Detect which cell encompasses the target text, then output its [X, Y] center coordinate. 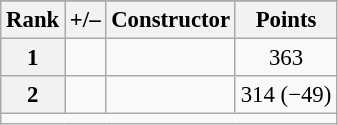
Constructor [171, 20]
2 [33, 95]
363 [286, 58]
314 (−49) [286, 95]
Points [286, 20]
1 [33, 58]
Rank [33, 20]
+/– [86, 20]
